Provide the (X, Y) coordinate of the cell's center where the given text is located.  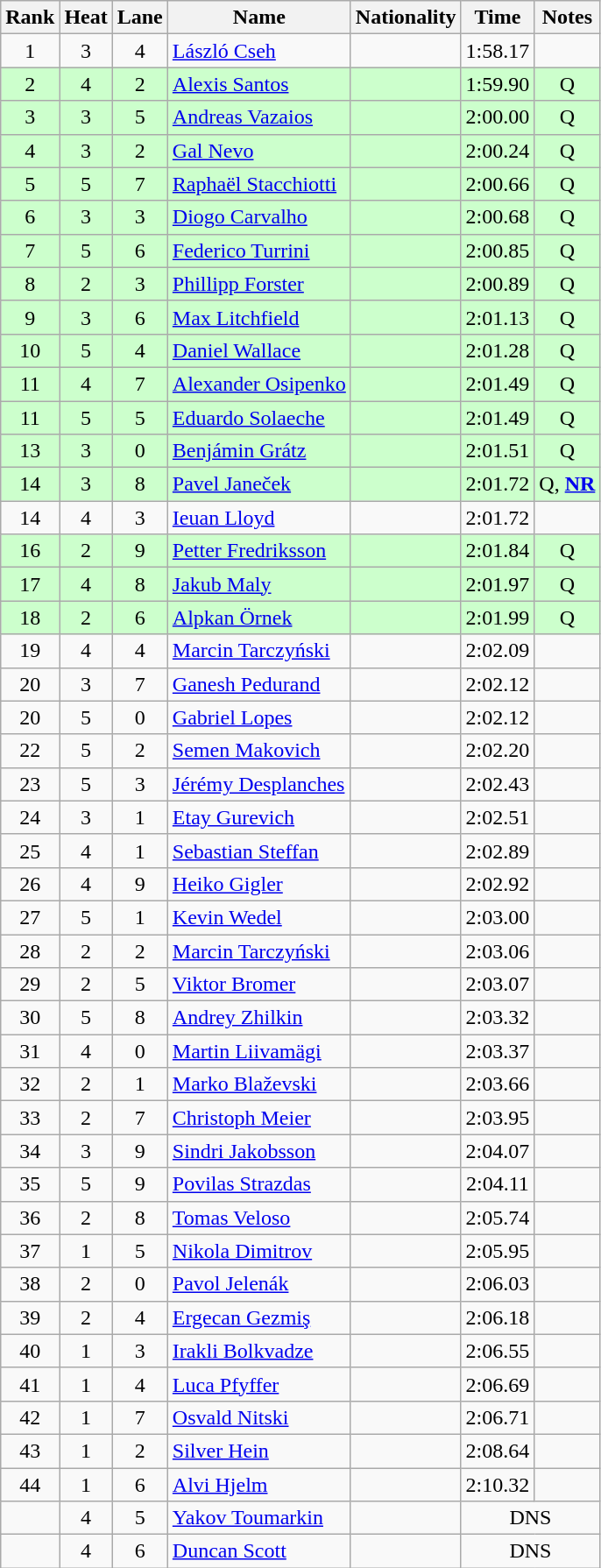
42 (30, 1417)
Alexis Santos (259, 84)
Alpkan Örnek (259, 618)
37 (30, 1251)
Heat (86, 18)
Pavel Janeček (259, 484)
22 (30, 751)
Notes (568, 18)
2:03.32 (498, 1018)
2:02.09 (498, 651)
2:03.37 (498, 1051)
Sebastian Steffan (259, 851)
László Cseh (259, 51)
28 (30, 950)
2:06.71 (498, 1417)
2:03.95 (498, 1118)
2:02.20 (498, 751)
2:03.06 (498, 950)
Max Litchfield (259, 317)
36 (30, 1218)
2:03.07 (498, 985)
2:04.11 (498, 1184)
Time (498, 18)
Tomas Veloso (259, 1218)
Luca Pfyffer (259, 1384)
Andreas Vazaios (259, 117)
Nationality (406, 18)
2:05.95 (498, 1251)
34 (30, 1151)
13 (30, 451)
40 (30, 1351)
Nikola Dimitrov (259, 1251)
2:01.99 (498, 618)
Andrey Zhilkin (259, 1018)
Lane (140, 18)
2:05.74 (498, 1218)
Gabriel Lopes (259, 717)
1:59.90 (498, 84)
Yakov Toumarkin (259, 1518)
Alexander Osipenko (259, 384)
43 (30, 1451)
Duncan Scott (259, 1551)
2:01.97 (498, 584)
Ieuan Lloyd (259, 518)
25 (30, 851)
Q, NR (568, 484)
24 (30, 817)
Alvi Hjelm (259, 1485)
2:01.28 (498, 350)
Silver Hein (259, 1451)
2:00.85 (498, 251)
Martin Liivamägi (259, 1051)
23 (30, 784)
30 (30, 1018)
Jakub Maly (259, 584)
26 (30, 884)
Diogo Carvalho (259, 217)
27 (30, 917)
35 (30, 1184)
Irakli Bolkvadze (259, 1351)
Osvald Nitski (259, 1417)
Etay Gurevich (259, 817)
10 (30, 350)
2:01.13 (498, 317)
44 (30, 1485)
Eduardo Solaeche (259, 418)
2:00.24 (498, 151)
29 (30, 985)
2:00.00 (498, 117)
2:10.32 (498, 1485)
Phillipp Forster (259, 284)
1:58.17 (498, 51)
Gal Nevo (259, 151)
Ergecan Gezmiş (259, 1317)
39 (30, 1317)
2:06.69 (498, 1384)
17 (30, 584)
2:01.84 (498, 551)
Sindri Jakobsson (259, 1151)
Jérémy Desplanches (259, 784)
32 (30, 1084)
2:00.89 (498, 284)
2:00.68 (498, 217)
2:06.03 (498, 1284)
41 (30, 1384)
2:02.51 (498, 817)
Daniel Wallace (259, 350)
Marko Blaževski (259, 1084)
Rank (30, 18)
Federico Turrini (259, 251)
Kevin Wedel (259, 917)
Name (259, 18)
2:08.64 (498, 1451)
38 (30, 1284)
Benjámin Grátz (259, 451)
33 (30, 1118)
Pavol Jelenák (259, 1284)
2:04.07 (498, 1151)
18 (30, 618)
Christoph Meier (259, 1118)
2:06.18 (498, 1317)
2:02.89 (498, 851)
Ganesh Pedurand (259, 684)
Petter Fredriksson (259, 551)
Heiko Gigler (259, 884)
2:00.66 (498, 184)
2:02.92 (498, 884)
2:01.51 (498, 451)
2:06.55 (498, 1351)
Semen Makovich (259, 751)
19 (30, 651)
Raphaël Stacchiotti (259, 184)
2:02.43 (498, 784)
Viktor Bromer (259, 985)
Povilas Strazdas (259, 1184)
2:03.00 (498, 917)
2:03.66 (498, 1084)
31 (30, 1051)
16 (30, 551)
